Find where the given text appears and provide that cell's center as (X, Y) coordinate. 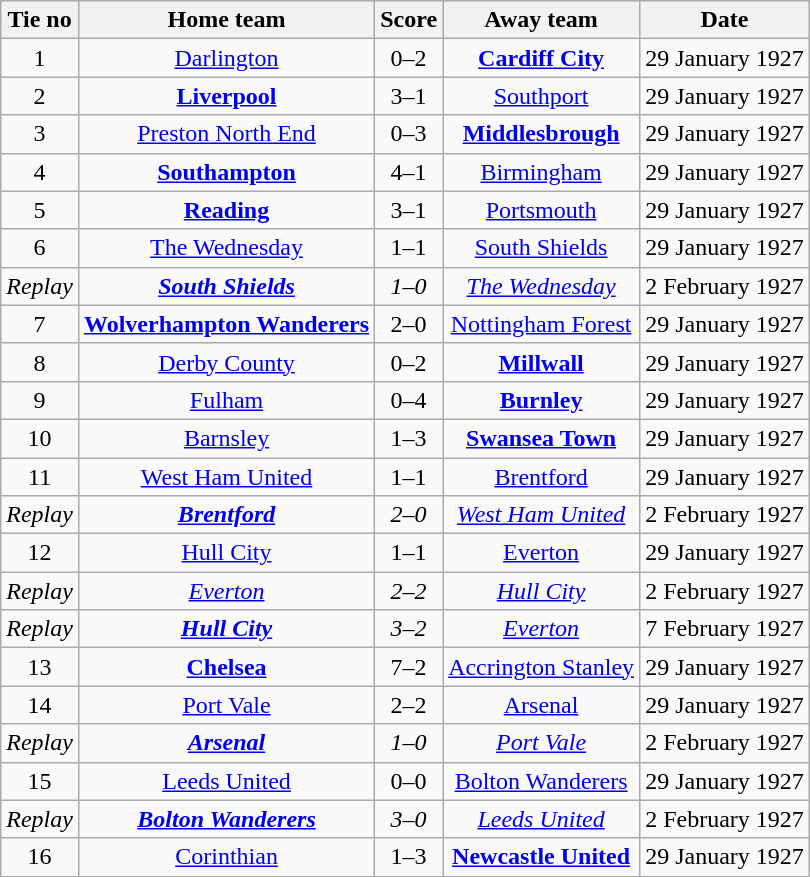
Portsmouth (542, 210)
Accrington Stanley (542, 667)
Middlesbrough (542, 134)
Preston North End (226, 134)
3–0 (409, 819)
Millwall (542, 362)
Home team (226, 20)
15 (40, 781)
Nottingham Forest (542, 324)
Birmingham (542, 172)
Burnley (542, 400)
5 (40, 210)
3–2 (409, 629)
Barnsley (226, 438)
0–0 (409, 781)
2 (40, 96)
Darlington (226, 58)
0–3 (409, 134)
Reading (226, 210)
1 (40, 58)
7 (40, 324)
Away team (542, 20)
Swansea Town (542, 438)
Corinthian (226, 857)
6 (40, 248)
8 (40, 362)
4 (40, 172)
Southampton (226, 172)
Date (725, 20)
0–4 (409, 400)
13 (40, 667)
Score (409, 20)
14 (40, 705)
3 (40, 134)
16 (40, 857)
12 (40, 553)
7 February 1927 (725, 629)
10 (40, 438)
Derby County (226, 362)
Fulham (226, 400)
7–2 (409, 667)
Cardiff City (542, 58)
Southport (542, 96)
Wolverhampton Wanderers (226, 324)
11 (40, 477)
Chelsea (226, 667)
Newcastle United (542, 857)
Liverpool (226, 96)
Tie no (40, 20)
9 (40, 400)
4–1 (409, 172)
